Pinpoint the cell where the given text exists, returning its [X, Y] midpoint coordinate. 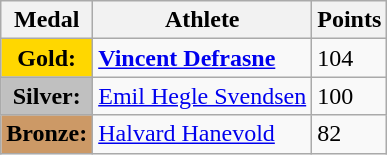
Points [350, 20]
100 [350, 96]
Vincent Defrasne [202, 58]
Gold: [47, 58]
104 [350, 58]
Bronze: [47, 134]
Athlete [202, 20]
Silver: [47, 96]
82 [350, 134]
Emil Hegle Svendsen [202, 96]
Medal [47, 20]
Halvard Hanevold [202, 134]
